For the text-containing cell, return its midpoint in [x, y] coordinate format. 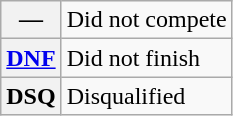
Did not finish [146, 58]
— [31, 20]
Disqualified [146, 96]
Did not compete [146, 20]
DSQ [31, 96]
DNF [31, 58]
